Determine the (X, Y) coordinate at the center of the cell enclosing the given text.  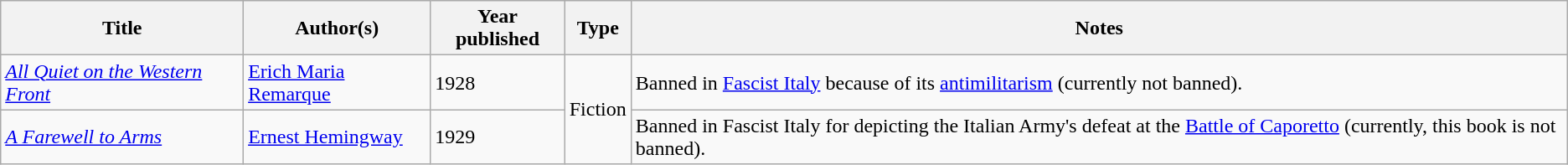
Author(s) (337, 28)
Fiction (598, 110)
Ernest Hemingway (337, 137)
Banned in Fascist Italy for depicting the Italian Army's defeat at the Battle of Caporetto (currently, this book is not banned). (1099, 137)
Notes (1099, 28)
A Farewell to Arms (122, 137)
1928 (498, 82)
Banned in Fascist Italy because of its antimilitarism (currently not banned). (1099, 82)
Title (122, 28)
Year published (498, 28)
Type (598, 28)
Erich Maria Remarque (337, 82)
All Quiet on the Western Front (122, 82)
1929 (498, 137)
